Find where the given text appears and provide that cell's center as [x, y] coordinate. 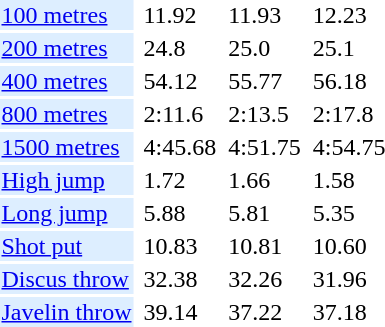
2:13.5 [265, 114]
Shot put [66, 246]
200 metres [66, 48]
11.93 [265, 15]
11.92 [180, 15]
39.14 [180, 312]
2:11.6 [180, 114]
Javelin throw [66, 312]
5.88 [180, 213]
1.66 [265, 180]
25.0 [265, 48]
Discus throw [66, 279]
High jump [66, 180]
55.77 [265, 81]
10.81 [265, 246]
32.26 [265, 279]
Long jump [66, 213]
54.12 [180, 81]
800 metres [66, 114]
37.22 [265, 312]
5.81 [265, 213]
24.8 [180, 48]
10.83 [180, 246]
4:45.68 [180, 147]
1500 metres [66, 147]
1.72 [180, 180]
32.38 [180, 279]
4:51.75 [265, 147]
400 metres [66, 81]
100 metres [66, 15]
